Pinpoint the cell where the given text exists, returning its [x, y] midpoint coordinate. 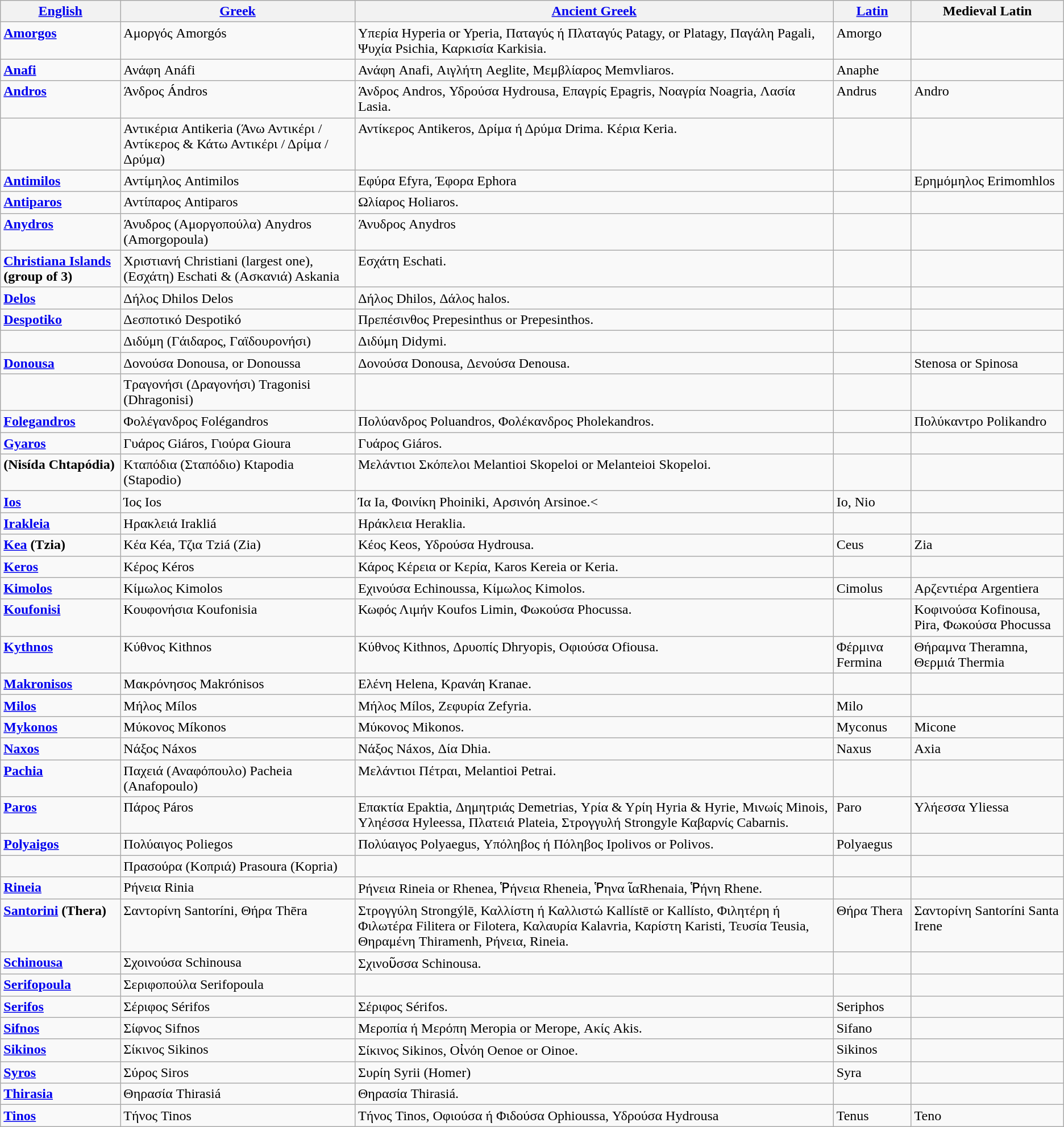
Θήρα Thera [872, 925]
Κέρος Kéros [238, 567]
Santorini (Thera) [60, 925]
Φολέγανδρος Folégandros [238, 422]
Γυάρος Giáros. [594, 443]
Tenus [872, 1116]
Ρήνεια Rineia or Rhenea, Ῥήνεια Rheneia, Ῥηνα ῖαRhenaia, Ῥήνη Rhene. [594, 888]
Ίος Ios [238, 502]
Ία Ia, Φοινίκη Phoiniki, Αρσινόη Arsinoe.< [594, 502]
Polyaegus [872, 845]
Πολύανδρος Poluandros, Φολέκανδρος Pholekandros. [594, 422]
Ancient Greek [594, 11]
Κωφός Λιμήν Koufos Limin, Φωκούσα Phocussa. [594, 617]
Despotiko [60, 319]
Micone [987, 727]
Paros [60, 815]
Syra [872, 1072]
Kimolos [60, 588]
Makronisos [60, 684]
Αρζεντιέρα Argentiera [987, 588]
Νάξος Náxos [238, 748]
Naxus [872, 748]
Amorgos [60, 41]
Ηράκλεια Heraklia. [594, 523]
Syros [60, 1072]
Υλήεσσα Yliessa [987, 815]
Ελένη Helena, Κρανάη Kranae. [594, 684]
Keros [60, 567]
Ios [60, 502]
Σεριφοπούλα Serifopoula [238, 985]
Axia [987, 748]
Εσχάτη Eschati. [594, 268]
Σύρος Siros [238, 1072]
Thirasia [60, 1094]
Rineia [60, 888]
Folegandros [60, 422]
Naxos [60, 748]
Πρασούρα (Κοπριά) Prasoura (Kopria) [238, 866]
Κύθνος Kithnos, Δρυοπίς Dhryopis, Οφιούσα Ofiousa. [594, 655]
Μήλος Mílos [238, 705]
Πολύκαντρο Polikandro [987, 422]
Πολύαιγος Polyaegus, Υπόληβος ή Πόληβος Ipolivos or Polivos. [594, 845]
Paro [872, 815]
Stenosa or Spinosa [987, 363]
Δονούσα Donousa, or Donoussa [238, 363]
Io, Nio [872, 502]
Τραγονήσι (Δραγονήσι) Tragonisi (Dhragonisi) [238, 392]
Polyaigos [60, 845]
Σίκινος Sikinos, Οἰνόη Oenoe or Oinoe. [594, 1050]
Kea (Tzia) [60, 545]
Mykonos [60, 727]
Μύκονος Mikonos. [594, 727]
Κταπόδια (Σταπόδιο) Ktapodia (Stapodio) [238, 473]
Milo [872, 705]
Θήραμνα Theramna, Θερμιά Thermia [987, 655]
Τήνος Tinos, Οφιούσα ή Φιδούσα Ophioussa, Υδρούσα Hydrousa [594, 1116]
Γυάρος Giáros, Γιούρα Gioura [238, 443]
Seriphos [872, 1007]
Greek [238, 11]
Πολύαιγος Poliegos [238, 845]
Δονούσα Donousa, Δενούσα Denousa. [594, 363]
Υπερία Hyperia or Yperia, Παταγύς ή Πλαταγύς Patagy, or Platagy, Παγάλη Pagali, Ψυχία Psichia, Καρκισία Karkisia. [594, 41]
Θηρασία Thirasiá. [594, 1094]
Φέρμινα Fermina [872, 655]
Pachia [60, 777]
Milos [60, 705]
Δήλος Dhilos, Δάλος halos. [594, 298]
English [60, 11]
Σαντορίνη Santoríni, Θήρα Thēra [238, 925]
Πάρος Páros [238, 815]
Πρεπέσινθος Prepesinthus or Prepesinthos. [594, 319]
Παχειά (Αναφόπουλο) Pacheia (Anafopoulo) [238, 777]
Cimolus [872, 588]
Σίφνος Sifnos [238, 1028]
Andros [60, 99]
Sifnos [60, 1028]
Δήλος Dhilos Delos [238, 298]
Ανάφη Anafi, Αιγλήτη Aeglite, Μεμβλίαρος Memvliaros. [594, 70]
Tinos [60, 1116]
Άνδρος Ándros [238, 99]
Νάξος Náxos, Δία Dhia. [594, 748]
Σέριφος Sérifos. [594, 1007]
Αντίμηλος Antimilos [238, 181]
Μεροπία ή Μερόπη Meropia or Merope, Ακίς Akis. [594, 1028]
Μακρόνησος Makrónisos [238, 684]
Διδύμη Didymi. [594, 341]
Σέριφος Sérifos [238, 1007]
Εχινούσα Echinoussa, Κίμωλος Kimolos. [594, 588]
Δεσποτικό Despotikó [238, 319]
Κέος Keos, Υδρούσα Hydrousa. [594, 545]
Ρήνεια Rinia [238, 888]
Κοφινούσα Kofinousa, Pira, Φωκούσα Phocussa [987, 617]
Anafi [60, 70]
Σχοινούσα Schinousa [238, 963]
Ανάφη Anáfi [238, 70]
Αντίπαρος Antiparos [238, 202]
Άνυδρος Anydros [594, 232]
Myconus [872, 727]
(Nisída Chtapódia) [60, 473]
Αμοργός Amorgós [238, 41]
Κέα Kéa, Τζια Tziá (Zia) [238, 545]
Christiana Islands (group of 3) [60, 268]
Kythnos [60, 655]
Amorgo [872, 41]
Ηρακλειά Irakliá [238, 523]
Zia [987, 545]
Koufonisi [60, 617]
Sifano [872, 1028]
Antimilos [60, 181]
Anydros [60, 232]
Ερημόμηλος Erimomhlos [987, 181]
Μήλος Mílos, Ζεφυρία Zefyria. [594, 705]
Medieval Latin [987, 11]
Serifopoula [60, 985]
Συρίη Syrii (Homer) [594, 1072]
Άνδρος Andros, Υδρούσα Hydrousa, Επαγρίς Epagris, Νοαγρία Noagria, Λασία Lasia. [594, 99]
Κίμωλος Kimolos [238, 588]
Ceus [872, 545]
Διδύμη (Γάιδαρος, Γαϊδουρονήσι) [238, 341]
Άνυδρος (Αμοργοπούλα) Anydros (Amorgopoula) [238, 232]
Σαντορίνη Santoríni Santa Irene [987, 925]
Αντίκερος Antikeros, Δρίμα ή Δρύμα Drima. Κέρια Keria. [594, 144]
Gyaros [60, 443]
Teno [987, 1116]
Antiparos [60, 202]
Donousa [60, 363]
Latin [872, 11]
Μελάντιοι Πέτραι, Melantioi Petrai. [594, 777]
Εφύρα Efyra, Έφορα Ephora [594, 181]
Anaphe [872, 70]
Χριστιανή Christiani (largest one), (Εσχάτη) Eschati & (Ασκανιά) Askania [238, 268]
Σχινοῦσσα Schinousa. [594, 963]
Irakleia [60, 523]
Delos [60, 298]
Andrus [872, 99]
Κάρος Κέρεια or Κερία, Karos Kereia or Keria. [594, 567]
Ωλίαρος Holiaros. [594, 202]
Andro [987, 99]
Μύκονος Míkonos [238, 727]
Μελάντιοι Σκόπελοι Melantioi Skopeloi or Melanteioi Skopeloi. [594, 473]
Σίκινος Sikinos [238, 1050]
Κουφονήσια Koufonisia [238, 617]
Θηρασία Thirasiá [238, 1094]
Αντικέρια Antikeria (Άνω Αντικέρι / Αντίκερος & Κάτω Αντικέρι / Δρίμα / Δρύμα) [238, 144]
Schinousa [60, 963]
Τήνος Tinos [238, 1116]
Κύθνος Kithnos [238, 655]
Serifos [60, 1007]
